Find where the given text appears and provide that cell's center as (x, y) coordinate. 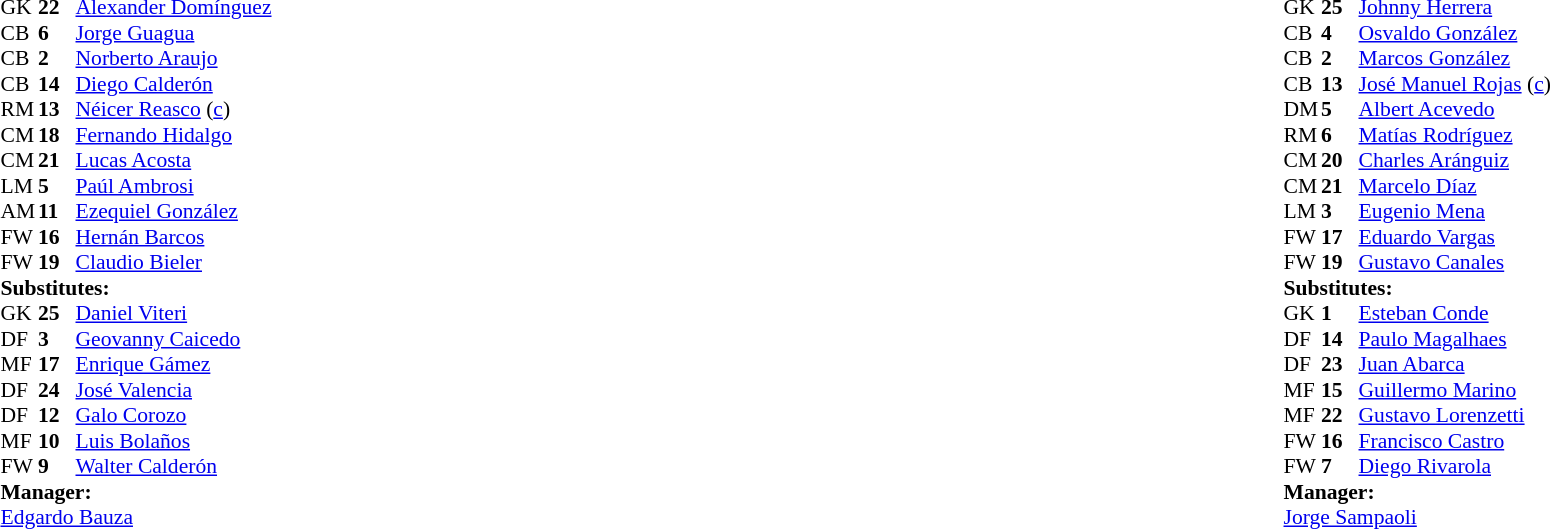
Lucas Acosta (174, 161)
Hernán Barcos (174, 237)
1 (1340, 313)
AM (19, 211)
4 (1340, 33)
Paúl Ambrosi (174, 186)
10 (57, 441)
12 (57, 415)
Manager: (136, 492)
Substitutes: (136, 288)
Diego Calderón (174, 84)
Néicer Reasco (c) (174, 109)
22 (1340, 415)
DM (1303, 109)
9 (57, 467)
18 (57, 135)
Ezequiel González (174, 211)
Norberto Araujo (174, 59)
23 (1340, 365)
Luis Bolaños (174, 441)
Daniel Viteri (174, 313)
20 (1340, 161)
15 (1340, 390)
11 (57, 211)
Walter Calderón (174, 467)
7 (1340, 467)
Jorge Guagua (174, 33)
Claudio Bieler (174, 263)
Fernando Hidalgo (174, 135)
25 (57, 313)
Geovanny Caicedo (174, 339)
José Valencia (174, 390)
24 (57, 390)
Galo Corozo (174, 415)
Enrique Gámez (174, 365)
